From the cell containing the given text, extract its center point as [X, Y] coordinate. 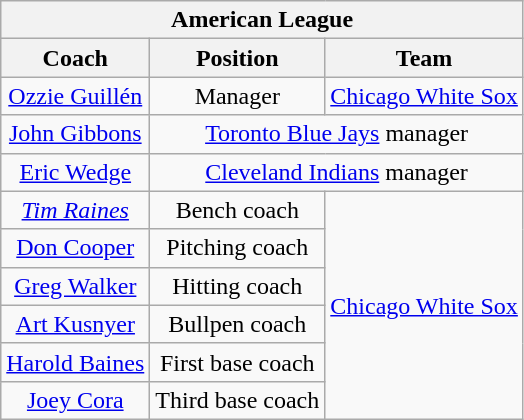
Don Cooper [76, 248]
Coach [76, 58]
Tim Raines [76, 210]
Manager [238, 96]
Bench coach [238, 210]
Harold Baines [76, 362]
Bullpen coach [238, 324]
Joey Cora [76, 400]
John Gibbons [76, 134]
Team [424, 58]
Art Kusnyer [76, 324]
American League [262, 20]
Third base coach [238, 400]
Ozzie Guillén [76, 96]
First base coach [238, 362]
Greg Walker [76, 286]
Position [238, 58]
Pitching coach [238, 248]
Eric Wedge [76, 172]
Toronto Blue Jays manager [337, 134]
Hitting coach [238, 286]
Cleveland Indians manager [337, 172]
